Pinpoint the cell where the given text exists, returning its [X, Y] midpoint coordinate. 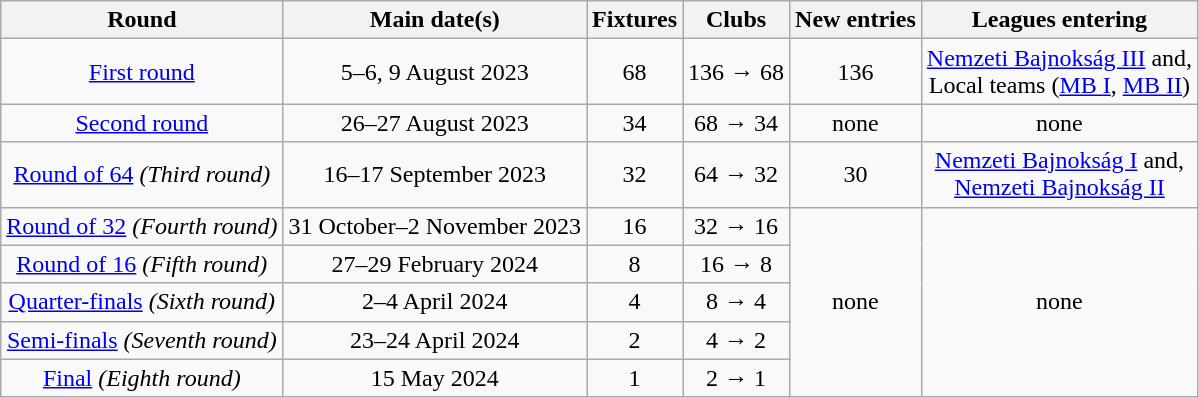
4 → 2 [736, 340]
Fixtures [635, 20]
Round of 16 (Fifth round) [142, 264]
2 [635, 340]
31 October–2 November 2023 [435, 226]
Round of 32 (Fourth round) [142, 226]
5–6, 9 August 2023 [435, 72]
New entries [856, 20]
Clubs [736, 20]
Round of 64 (Third round) [142, 174]
34 [635, 123]
16 → 8 [736, 264]
Nemzeti Bajnokság III and,Local teams (MB I, MB II) [1059, 72]
Leagues entering [1059, 20]
Main date(s) [435, 20]
23–24 April 2024 [435, 340]
32 [635, 174]
2 → 1 [736, 378]
8 [635, 264]
16 [635, 226]
Second round [142, 123]
2–4 April 2024 [435, 302]
26–27 August 2023 [435, 123]
Nemzeti Bajnokság I and,Nemzeti Bajnokság II [1059, 174]
30 [856, 174]
Round [142, 20]
16–17 September 2023 [435, 174]
15 May 2024 [435, 378]
1 [635, 378]
27–29 February 2024 [435, 264]
4 [635, 302]
32 → 16 [736, 226]
64 → 32 [736, 174]
Final (Eighth round) [142, 378]
First round [142, 72]
8 → 4 [736, 302]
Quarter-finals (Sixth round) [142, 302]
68 → 34 [736, 123]
136 [856, 72]
136 → 68 [736, 72]
68 [635, 72]
Semi-finals (Seventh round) [142, 340]
